Determine the [X, Y] coordinate at the center of the cell enclosing the given text.  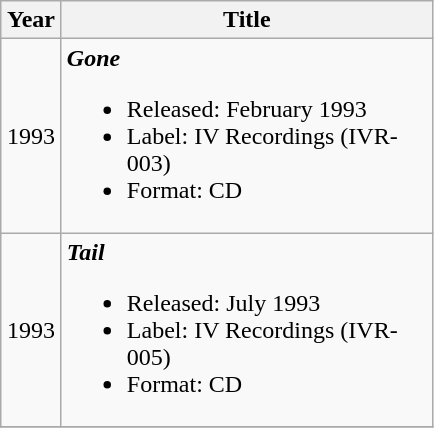
GoneReleased: February 1993Label: IV Recordings (IVR-003)Format: CD [246, 136]
Title [246, 20]
Year [32, 20]
TailReleased: July 1993Label: IV Recordings (IVR-005)Format: CD [246, 330]
